Detect which cell encompasses the target text, then output its [x, y] center coordinate. 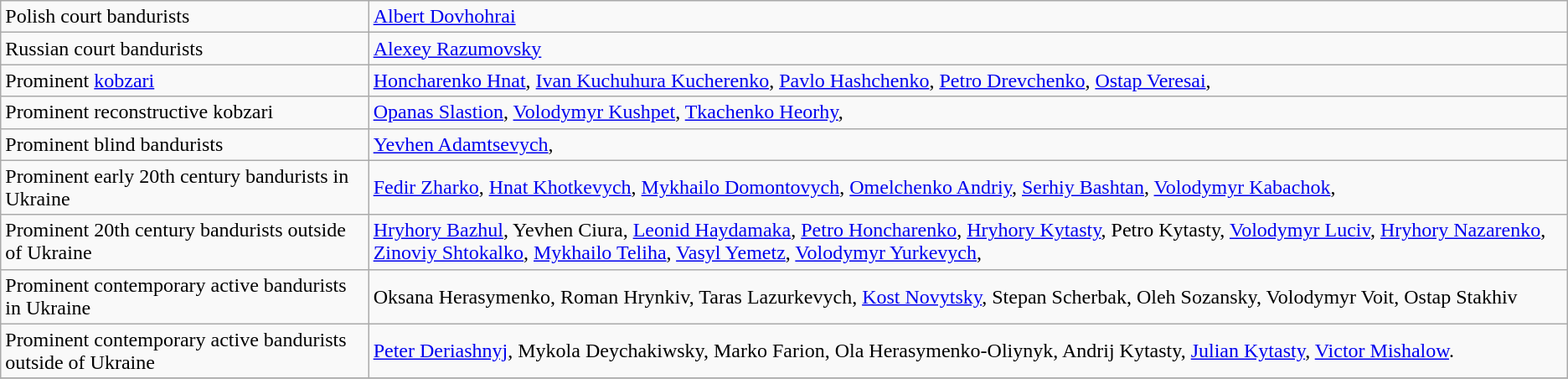
Prominent contemporary active bandurists outside of Ukraine [184, 350]
Prominent kobzari [184, 80]
Prominent contemporary active bandurists in Ukraine [184, 297]
Albert Dovhohrai [968, 17]
Opanas Slastion, Volodymyr Kushpet, Tkachenko Heorhy, [968, 112]
Fedir Zharko, Hnat Khotkevych, Mykhailo Domontovych, Omelchenko Andriy, Serhiy Bashtan, Volodymyr Kabachok, [968, 188]
Peter Deriashnyj, Mykola Deychakiwsky, Marko Farion, Ola Herasymenko-Oliynyk, Andrij Kytasty, Julian Kytasty, Victor Mishalow. [968, 350]
Prominent 20th century bandurists outside of Ukraine [184, 241]
Polish court bandurists [184, 17]
Alexey Razumovsky [968, 49]
Prominent reconstructive kobzari [184, 112]
Russian court bandurists [184, 49]
Yevhen Adamtsevych, [968, 144]
Oksana Herasymenko, Roman Hrynkiv, Taras Lazurkevych, Kost Novytsky, Stepan Scherbak, Oleh Sozansky, Volodymyr Voit, Ostap Stakhiv [968, 297]
Prominent blind bandurists [184, 144]
Honcharenko Hnat, Ivan Kuchuhura Kucherenko, Pavlo Hashchenko, Petro Drevchenko, Ostap Veresai, [968, 80]
Prominent early 20th century bandurists in Ukraine [184, 188]
